Find where the given text appears and provide that cell's center as [X, Y] coordinate. 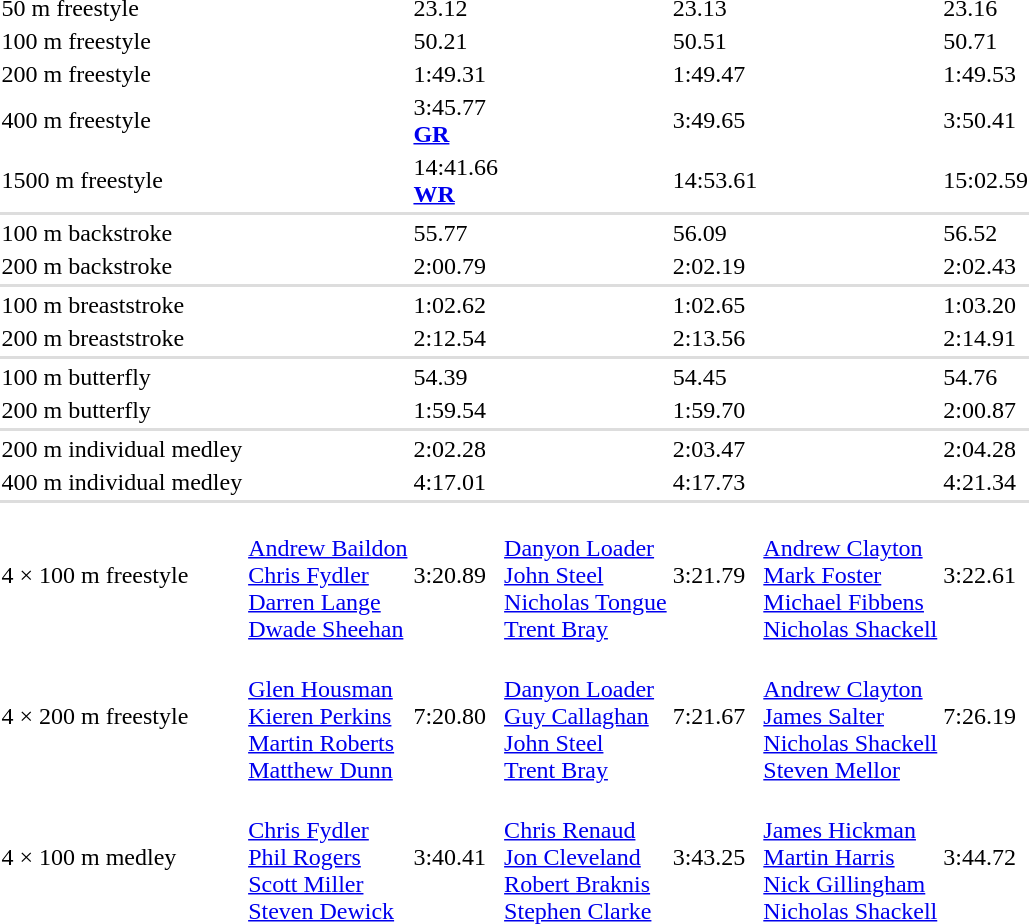
7:21.67 [715, 716]
1:02.65 [715, 305]
3:45.77GR [456, 120]
54.39 [456, 377]
400 m individual medley [122, 482]
1:59.54 [456, 410]
4 × 100 m freestyle [122, 575]
200 m backstroke [122, 266]
Danyon LoaderGuy CallaghanJohn SteelTrent Bray [586, 716]
50.21 [456, 41]
4:17.73 [715, 482]
1:59.70 [715, 410]
100 m backstroke [122, 233]
56.09 [715, 233]
200 m individual medley [122, 449]
200 m freestyle [122, 74]
7:20.80 [456, 716]
1:49.47 [715, 74]
14:41.66WR [456, 180]
1:02.62 [456, 305]
4 × 200 m freestyle [122, 716]
Glen HousmanKieren PerkinsMartin RobertsMatthew Dunn [328, 716]
3:20.89 [456, 575]
100 m breaststroke [122, 305]
100 m butterfly [122, 377]
Andrew ClaytonJames SalterNicholas ShackellSteven Mellor [850, 716]
400 m freestyle [122, 120]
2:02.28 [456, 449]
Andrew BaildonChris FydlerDarren LangeDwade Sheehan [328, 575]
Danyon LoaderJohn SteelNicholas TongueTrent Bray [586, 575]
100 m freestyle [122, 41]
200 m breaststroke [122, 338]
1:49.31 [456, 74]
Andrew ClaytonMark FosterMichael FibbensNicholas Shackell [850, 575]
50.51 [715, 41]
2:00.79 [456, 266]
2:03.47 [715, 449]
2:12.54 [456, 338]
200 m butterfly [122, 410]
14:53.61 [715, 180]
1500 m freestyle [122, 180]
2:13.56 [715, 338]
3:49.65 [715, 120]
2:02.19 [715, 266]
4:17.01 [456, 482]
3:21.79 [715, 575]
54.45 [715, 377]
55.77 [456, 233]
